Output the (x, y) coordinate of the center of the cell containing the given text.  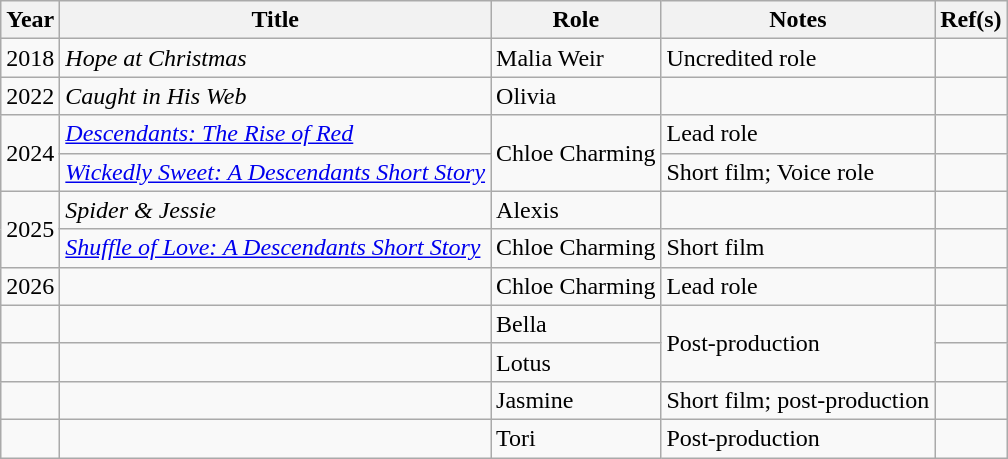
Role (576, 20)
2024 (30, 153)
Shuffle of Love: A Descendants Short Story (276, 248)
Alexis (576, 210)
Caught in His Web (276, 96)
Short film; post-production (798, 400)
Tori (576, 438)
Descendants: The Rise of Red (276, 134)
2018 (30, 58)
2026 (30, 286)
Year (30, 20)
Malia Weir (576, 58)
Ref(s) (971, 20)
Jasmine (576, 400)
Uncredited role (798, 58)
Olivia (576, 96)
Bella (576, 324)
Hope at Christmas (276, 58)
2025 (30, 229)
Notes (798, 20)
Title (276, 20)
2022 (30, 96)
Lotus (576, 362)
Wickedly Sweet: A Descendants Short Story (276, 172)
Short film; Voice role (798, 172)
Short film (798, 248)
Spider & Jessie (276, 210)
